Extract the (x, y) coordinate from the center of the cell holding the provided text.  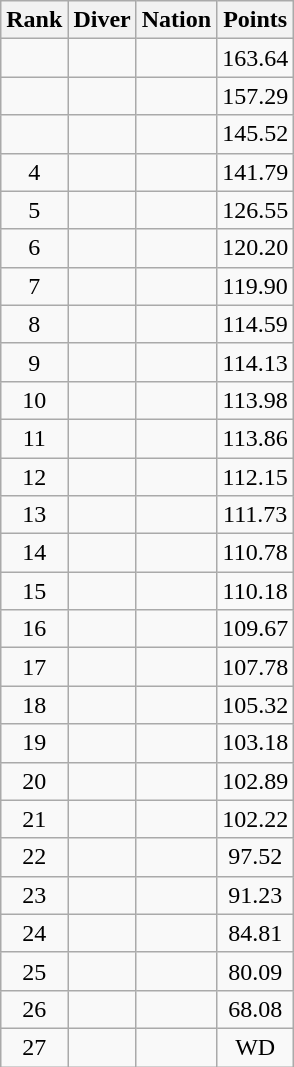
107.78 (256, 667)
25 (34, 971)
WD (256, 1047)
5 (34, 210)
27 (34, 1047)
14 (34, 553)
126.55 (256, 210)
120.20 (256, 248)
157.29 (256, 96)
109.67 (256, 629)
114.13 (256, 362)
114.59 (256, 324)
102.22 (256, 819)
97.52 (256, 857)
19 (34, 743)
110.18 (256, 591)
Points (256, 20)
163.64 (256, 58)
80.09 (256, 971)
8 (34, 324)
20 (34, 781)
84.81 (256, 933)
23 (34, 895)
6 (34, 248)
111.73 (256, 515)
105.32 (256, 705)
13 (34, 515)
17 (34, 667)
113.86 (256, 438)
112.15 (256, 477)
11 (34, 438)
141.79 (256, 172)
26 (34, 1009)
9 (34, 362)
113.98 (256, 400)
16 (34, 629)
Nation (176, 20)
119.90 (256, 286)
22 (34, 857)
103.18 (256, 743)
Diver (102, 20)
110.78 (256, 553)
24 (34, 933)
145.52 (256, 134)
102.89 (256, 781)
Rank (34, 20)
12 (34, 477)
7 (34, 286)
91.23 (256, 895)
4 (34, 172)
18 (34, 705)
21 (34, 819)
68.08 (256, 1009)
10 (34, 400)
15 (34, 591)
